Search for the cell housing the specified text and yield its [X, Y] center coordinate. 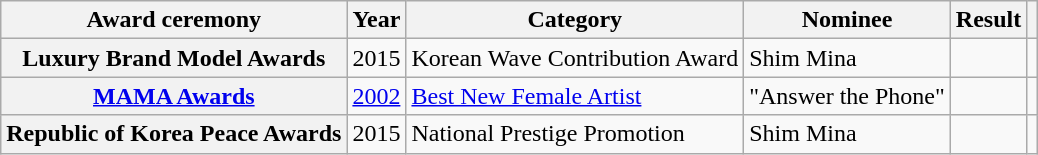
Luxury Brand Model Awards [174, 58]
MAMA Awards [174, 96]
Korean Wave Contribution Award [575, 58]
Republic of Korea Peace Awards [174, 134]
Result [988, 20]
Nominee [848, 20]
Year [376, 20]
"Answer the Phone" [848, 96]
2002 [376, 96]
Best New Female Artist [575, 96]
Award ceremony [174, 20]
National Prestige Promotion [575, 134]
Category [575, 20]
